Locate the cell with the specified text and output its [X, Y] center coordinate. 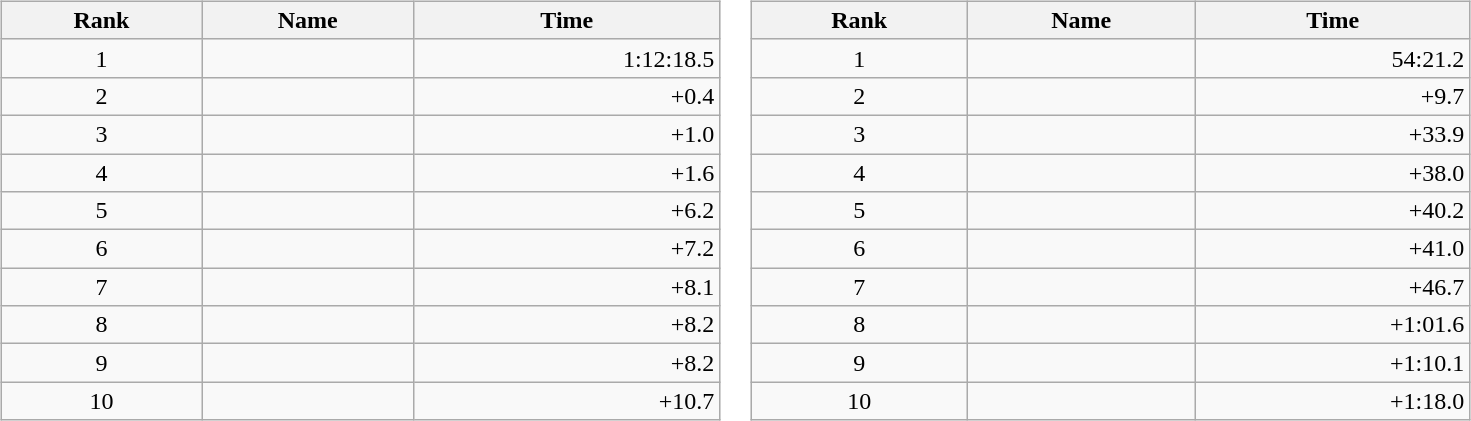
+1.6 [567, 173]
+40.2 [1333, 211]
+1:10.1 [1333, 363]
+6.2 [567, 211]
54:21.2 [1333, 58]
+33.9 [1333, 134]
+10.7 [567, 401]
+8.1 [567, 287]
+1.0 [567, 134]
+1:18.0 [1333, 401]
+9.7 [1333, 96]
+38.0 [1333, 173]
+7.2 [567, 249]
+0.4 [567, 96]
+1:01.6 [1333, 325]
1:12:18.5 [567, 58]
+41.0 [1333, 249]
+46.7 [1333, 287]
